Identify which cell holds the provided text, then report its [X, Y] central coordinate. 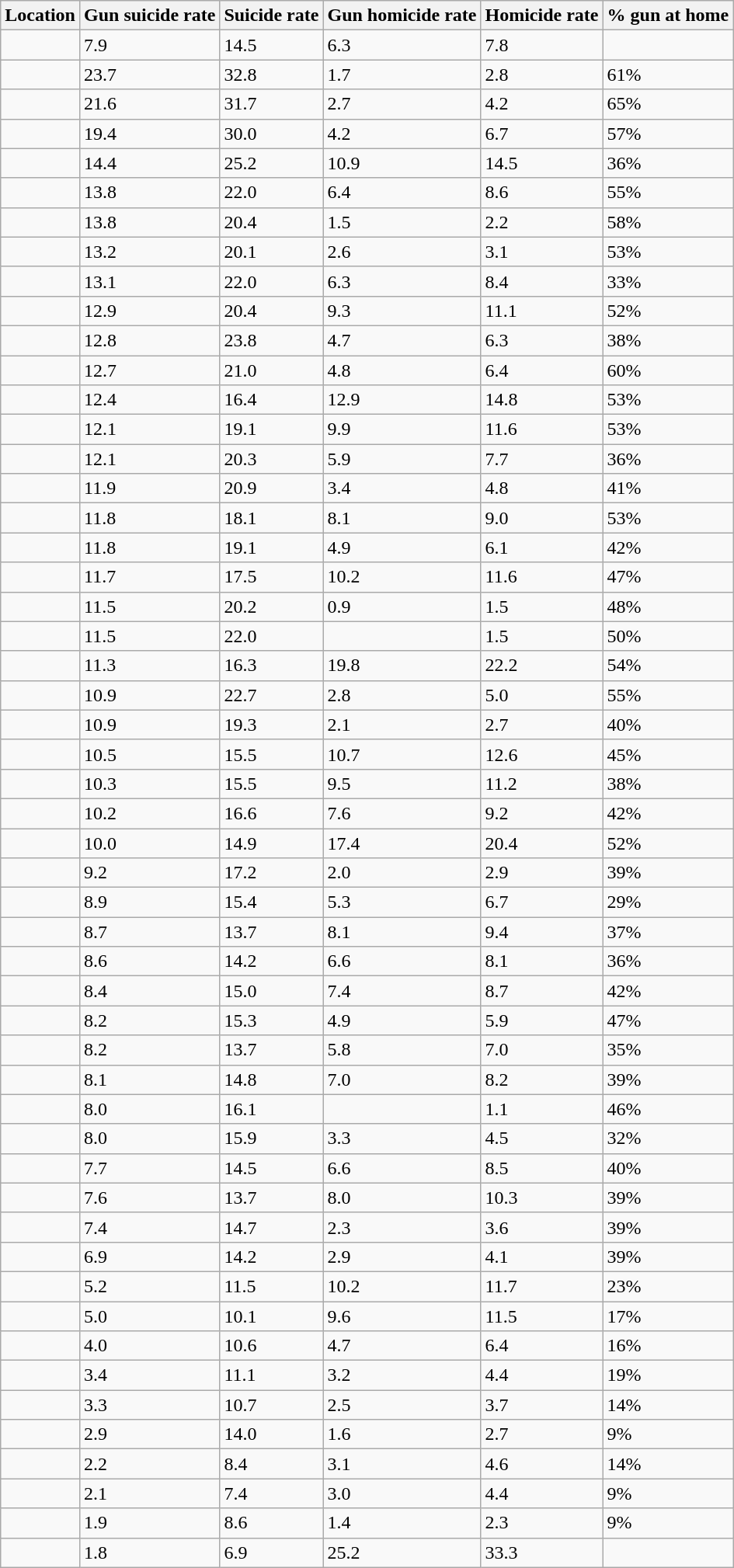
35% [668, 1050]
14.9 [272, 843]
33.3 [542, 1552]
12.7 [149, 370]
21.0 [272, 370]
9.3 [402, 311]
2.0 [402, 873]
19.4 [149, 134]
10.1 [272, 1316]
45% [668, 754]
3.6 [542, 1227]
Gun homicide rate [402, 16]
15.4 [272, 902]
31.7 [272, 104]
6.1 [542, 548]
3.0 [402, 1493]
30.0 [272, 134]
1.6 [402, 1434]
9.6 [402, 1316]
17.4 [402, 843]
33% [668, 281]
23.7 [149, 75]
61% [668, 75]
22.7 [272, 695]
Homicide rate [542, 16]
14.4 [149, 163]
37% [668, 932]
21.6 [149, 104]
8.5 [542, 1168]
19.8 [402, 666]
16.6 [272, 813]
2.5 [402, 1405]
54% [668, 666]
29% [668, 902]
16.1 [272, 1109]
17% [668, 1316]
12.8 [149, 340]
46% [668, 1109]
15.9 [272, 1139]
Gun suicide rate [149, 16]
23.8 [272, 340]
17.5 [272, 577]
19.3 [272, 725]
15.0 [272, 991]
4.1 [542, 1257]
5.2 [149, 1286]
11.2 [542, 784]
1.8 [149, 1552]
32.8 [272, 75]
12.6 [542, 754]
9.0 [542, 518]
1.9 [149, 1523]
41% [668, 488]
50% [668, 636]
20.2 [272, 607]
20.1 [272, 252]
10.0 [149, 843]
4.0 [149, 1346]
23% [668, 1286]
20.3 [272, 459]
19% [668, 1375]
13.1 [149, 281]
7.8 [542, 45]
22.2 [542, 666]
13.2 [149, 252]
Suicide rate [272, 16]
Location [40, 16]
1.4 [402, 1523]
1.7 [402, 75]
60% [668, 370]
1.1 [542, 1109]
9.4 [542, 932]
5.3 [402, 902]
16% [668, 1346]
9.9 [402, 429]
65% [668, 104]
14.0 [272, 1434]
16.3 [272, 666]
11.3 [149, 666]
10.5 [149, 754]
17.2 [272, 873]
3.7 [542, 1405]
15.3 [272, 1020]
32% [668, 1139]
5.8 [402, 1050]
48% [668, 607]
4.6 [542, 1464]
8.9 [149, 902]
18.1 [272, 518]
14.7 [272, 1227]
7.9 [149, 45]
0.9 [402, 607]
57% [668, 134]
20.9 [272, 488]
2.6 [402, 252]
9.5 [402, 784]
4.5 [542, 1139]
10.6 [272, 1346]
11.9 [149, 488]
16.4 [272, 400]
% gun at home [668, 16]
58% [668, 222]
3.2 [402, 1375]
12.4 [149, 400]
